Return (X, Y) of the center of cell containing provided text 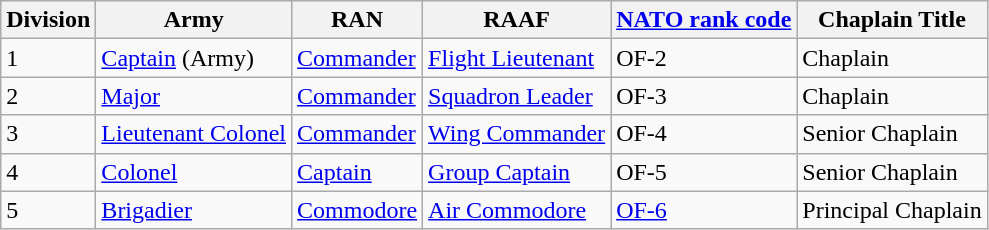
Group Captain (517, 172)
Principal Chaplain (892, 210)
Air Commodore (517, 210)
OF-2 (704, 58)
OF-5 (704, 172)
Wing Commander (517, 134)
RAAF (517, 20)
OF-3 (704, 96)
4 (48, 172)
1 (48, 58)
Major (194, 96)
Brigadier (194, 210)
RAN (358, 20)
3 (48, 134)
Commodore (358, 210)
Flight Lieutenant (517, 58)
Captain (Army) (194, 58)
5 (48, 210)
Division (48, 20)
OF-4 (704, 134)
NATO rank code (704, 20)
Squadron Leader (517, 96)
OF-6 (704, 210)
2 (48, 96)
Lieutenant Colonel (194, 134)
Colonel (194, 172)
Army (194, 20)
Chaplain Title (892, 20)
Captain (358, 172)
